Locate the cell with the specified text and output its [X, Y] center coordinate. 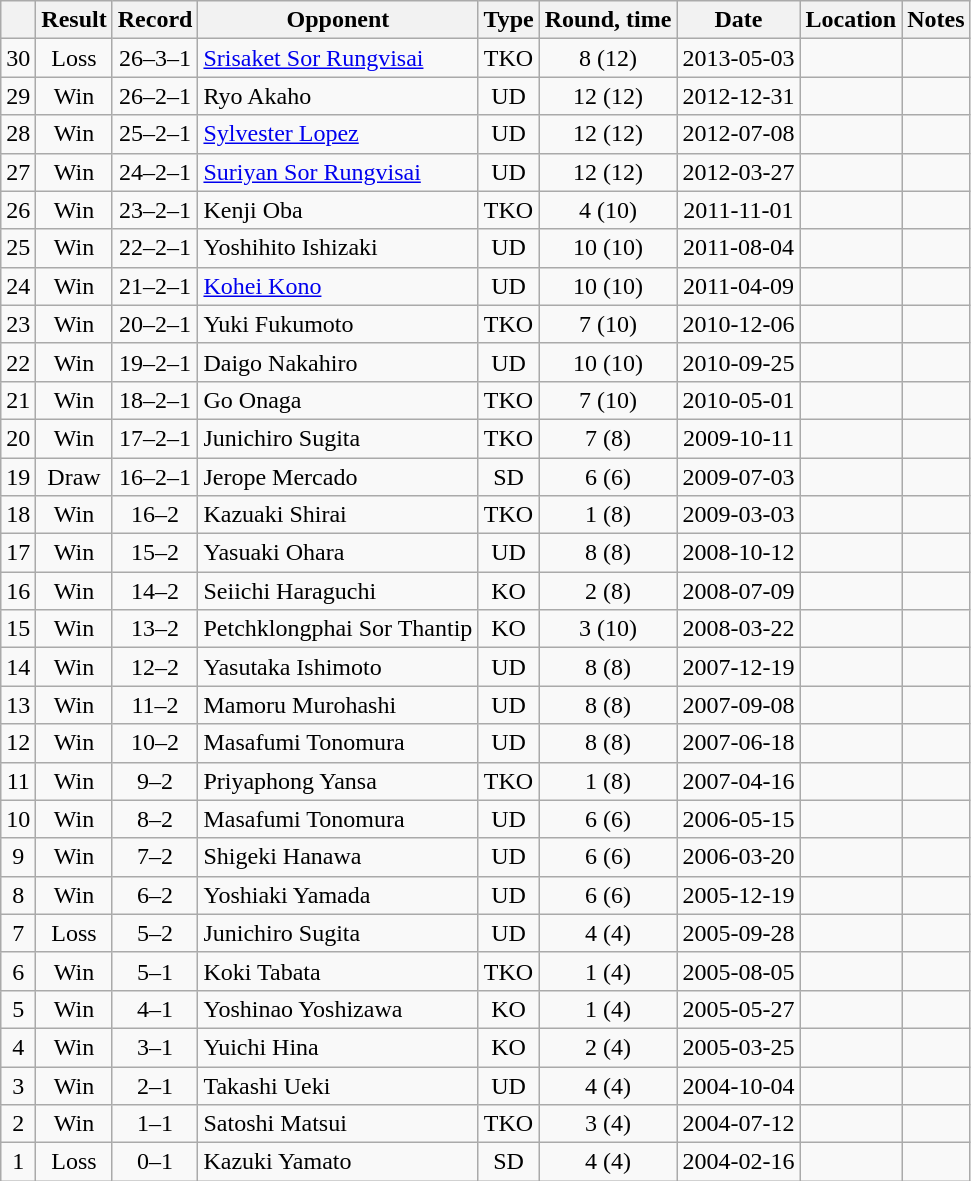
4 (10) [608, 210]
18–2–1 [155, 400]
Koki Tabata [338, 971]
2006-03-20 [738, 857]
8–2 [155, 819]
Petchklongphai Sor Thantip [338, 629]
26–2–1 [155, 96]
16–2–1 [155, 477]
14 [18, 667]
2007-12-19 [738, 667]
29 [18, 96]
2009-03-03 [738, 515]
24 [18, 286]
Yoshiaki Yamada [338, 895]
8 (12) [608, 58]
11 [18, 781]
2004-07-12 [738, 1124]
Ryo Akaho [338, 96]
2007-04-16 [738, 781]
16–2 [155, 515]
Srisaket Sor Rungvisai [338, 58]
13 [18, 705]
Kazuaki Shirai [338, 515]
15 [18, 629]
2012-07-08 [738, 134]
20–2–1 [155, 324]
2005-09-28 [738, 933]
9–2 [155, 781]
2 (8) [608, 591]
Seiichi Haraguchi [338, 591]
2004-02-16 [738, 1162]
13–2 [155, 629]
3 (10) [608, 629]
Yuichi Hina [338, 1047]
5–1 [155, 971]
2006-05-15 [738, 819]
3–1 [155, 1047]
12 [18, 743]
2012-03-27 [738, 172]
17 [18, 553]
Sylvester Lopez [338, 134]
Suriyan Sor Rungvisai [338, 172]
19–2–1 [155, 362]
2012-12-31 [738, 96]
2007-09-08 [738, 705]
23 [18, 324]
2 (4) [608, 1047]
2008-03-22 [738, 629]
2011-11-01 [738, 210]
7 [18, 933]
2010-12-06 [738, 324]
2–1 [155, 1085]
0–1 [155, 1162]
9 [18, 857]
Shigeki Hanawa [338, 857]
Satoshi Matsui [338, 1124]
24–2–1 [155, 172]
18 [18, 515]
19 [18, 477]
15–2 [155, 553]
12–2 [155, 667]
2005-12-19 [738, 895]
Takashi Ueki [338, 1085]
2008-10-12 [738, 553]
Round, time [608, 20]
7 (8) [608, 438]
Notes [936, 20]
7–2 [155, 857]
Go Onaga [338, 400]
4 [18, 1047]
8 [18, 895]
Location [851, 20]
5–2 [155, 933]
Priyaphong Yansa [338, 781]
2005-05-27 [738, 1009]
2010-09-25 [738, 362]
Result [74, 20]
Draw [74, 477]
22 [18, 362]
Yasutaka Ishimoto [338, 667]
Mamoru Murohashi [338, 705]
6–2 [155, 895]
26 [18, 210]
28 [18, 134]
Type [508, 20]
2009-07-03 [738, 477]
Opponent [338, 20]
6 [18, 971]
21 [18, 400]
2005-03-25 [738, 1047]
2010-05-01 [738, 400]
2011-04-09 [738, 286]
2005-08-05 [738, 971]
5 [18, 1009]
2008-07-09 [738, 591]
10–2 [155, 743]
25–2–1 [155, 134]
2011-08-04 [738, 248]
1 [18, 1162]
3 (4) [608, 1124]
25 [18, 248]
22–2–1 [155, 248]
2013-05-03 [738, 58]
30 [18, 58]
Yoshinao Yoshizawa [338, 1009]
16 [18, 591]
Kazuki Yamato [338, 1162]
10 [18, 819]
17–2–1 [155, 438]
Yuki Fukumoto [338, 324]
Daigo Nakahiro [338, 362]
2007-06-18 [738, 743]
Yasuaki Ohara [338, 553]
21–2–1 [155, 286]
2 [18, 1124]
14–2 [155, 591]
23–2–1 [155, 210]
Kenji Oba [338, 210]
2004-10-04 [738, 1085]
Jerope Mercado [338, 477]
3 [18, 1085]
Record [155, 20]
Yoshihito Ishizaki [338, 248]
1–1 [155, 1124]
2009-10-11 [738, 438]
11–2 [155, 705]
4–1 [155, 1009]
Kohei Kono [338, 286]
Date [738, 20]
20 [18, 438]
26–3–1 [155, 58]
27 [18, 172]
